Determine the (x, y) coordinate at the center of the cell enclosing the given text.  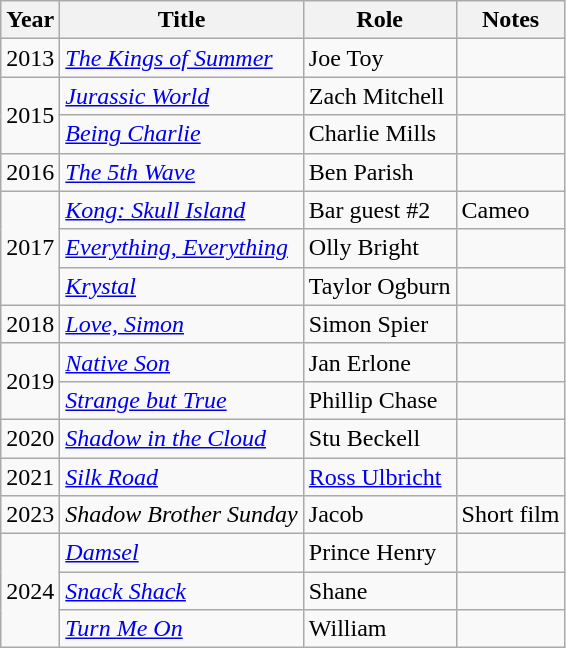
2018 (30, 324)
William (380, 629)
Phillip Chase (380, 400)
2015 (30, 115)
2013 (30, 58)
Ben Parish (380, 172)
Ross Ulbricht (380, 477)
Turn Me On (182, 629)
Year (30, 20)
Krystal (182, 286)
Title (182, 20)
Silk Road (182, 477)
Love, Simon (182, 324)
Simon Spier (380, 324)
The 5th Wave (182, 172)
Jurassic World (182, 96)
Notes (510, 20)
Cameo (510, 210)
2016 (30, 172)
Jan Erlone (380, 362)
Snack Shack (182, 591)
Prince Henry (380, 553)
Role (380, 20)
Native Son (182, 362)
Shadow in the Cloud (182, 438)
2017 (30, 248)
Strange but True (182, 400)
2021 (30, 477)
Stu Beckell (380, 438)
Bar guest #2 (380, 210)
2023 (30, 515)
Taylor Ogburn (380, 286)
Short film (510, 515)
2020 (30, 438)
Olly Bright (380, 248)
Jacob (380, 515)
2019 (30, 381)
The Kings of Summer (182, 58)
Everything, Everything (182, 248)
Charlie Mills (380, 134)
Shadow Brother Sunday (182, 515)
Joe Toy (380, 58)
Kong: Skull Island (182, 210)
Being Charlie (182, 134)
Zach Mitchell (380, 96)
Damsel (182, 553)
2024 (30, 591)
Shane (380, 591)
